Determine the (X, Y) coordinate at the center of the cell enclosing the given text.  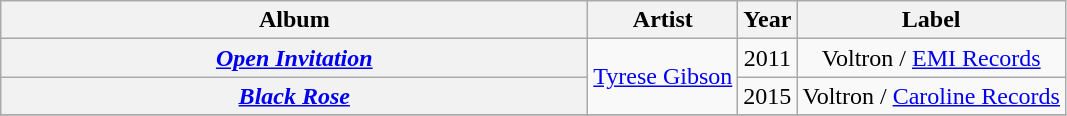
Year (768, 20)
Artist (663, 20)
Tyrese Gibson (663, 77)
Label (932, 20)
Album (294, 20)
Black Rose (294, 96)
2011 (768, 58)
Voltron / EMI Records (932, 58)
Voltron / Caroline Records (932, 96)
Open Invitation (294, 58)
2015 (768, 96)
